Scan for the cell matching the given text and deliver its (x, y) coordinate at center. 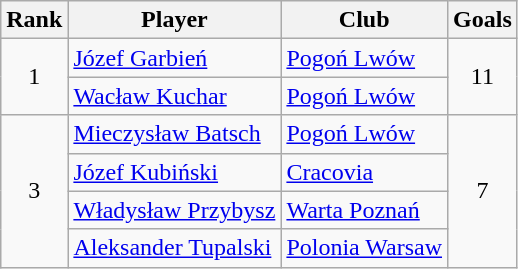
7 (483, 191)
Mieczysław Batsch (174, 134)
Player (174, 20)
Władysław Przybysz (174, 210)
Aleksander Tupalski (174, 248)
Józef Kubiński (174, 172)
Józef Garbień (174, 58)
Wacław Kuchar (174, 96)
11 (483, 77)
3 (34, 191)
Warta Poznań (364, 210)
Cracovia (364, 172)
Rank (34, 20)
Club (364, 20)
1 (34, 77)
Goals (483, 20)
Polonia Warsaw (364, 248)
